Scan for the cell matching the given text and deliver its [x, y] coordinate at center. 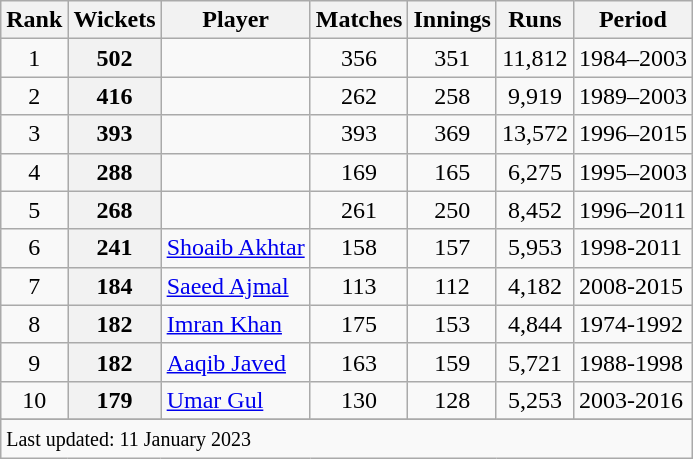
6 [34, 248]
4 [34, 172]
2003-2016 [632, 400]
159 [452, 362]
2 [34, 96]
250 [452, 210]
8,452 [534, 210]
7 [34, 286]
5,721 [534, 362]
9,919 [534, 96]
Rank [34, 20]
10 [34, 400]
416 [114, 96]
1998-2011 [632, 248]
1984–2003 [632, 58]
4,844 [534, 324]
5,253 [534, 400]
8 [34, 324]
1974-1992 [632, 324]
241 [114, 248]
4,182 [534, 286]
184 [114, 286]
9 [34, 362]
2008-2015 [632, 286]
112 [452, 286]
356 [359, 58]
Player [236, 20]
169 [359, 172]
1 [34, 58]
261 [359, 210]
6,275 [534, 172]
1996–2015 [632, 134]
369 [452, 134]
11,812 [534, 58]
268 [114, 210]
502 [114, 58]
Umar Gul [236, 400]
Imran Khan [236, 324]
262 [359, 96]
13,572 [534, 134]
351 [452, 58]
Saeed Ajmal [236, 286]
5 [34, 210]
Aaqib Javed [236, 362]
Wickets [114, 20]
130 [359, 400]
Period [632, 20]
1989–2003 [632, 96]
Shoaib Akhtar [236, 248]
258 [452, 96]
179 [114, 400]
1996–2011 [632, 210]
Runs [534, 20]
157 [452, 248]
163 [359, 362]
1995–2003 [632, 172]
5,953 [534, 248]
3 [34, 134]
175 [359, 324]
113 [359, 286]
288 [114, 172]
1988-1998 [632, 362]
165 [452, 172]
158 [359, 248]
Innings [452, 20]
153 [452, 324]
128 [452, 400]
Last updated: 11 January 2023 [347, 438]
Matches [359, 20]
